Search for the cell housing the specified text and yield its (X, Y) center coordinate. 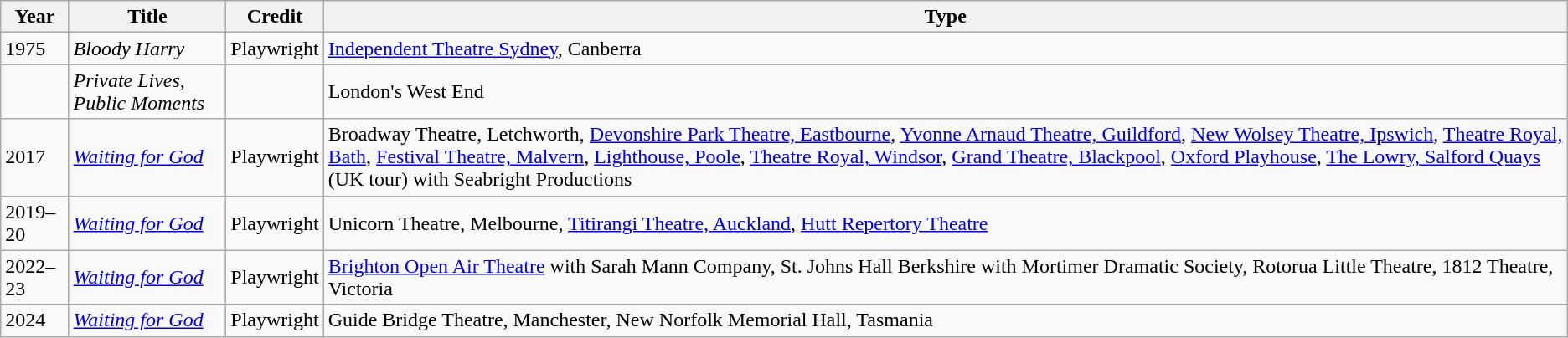
Title (147, 17)
1975 (35, 49)
Guide Bridge Theatre, Manchester, New Norfolk Memorial Hall, Tasmania (945, 320)
Bloody Harry (147, 49)
Unicorn Theatre, Melbourne, Titirangi Theatre, Auckland, Hutt Repertory Theatre (945, 223)
Year (35, 17)
Private Lives, Public Moments (147, 92)
2022–23 (35, 278)
Independent Theatre Sydney, Canberra (945, 49)
2017 (35, 157)
Credit (275, 17)
2024 (35, 320)
Type (945, 17)
London's West End (945, 92)
2019–20 (35, 223)
